Locate the cell with the specified text and output its [X, Y] center coordinate. 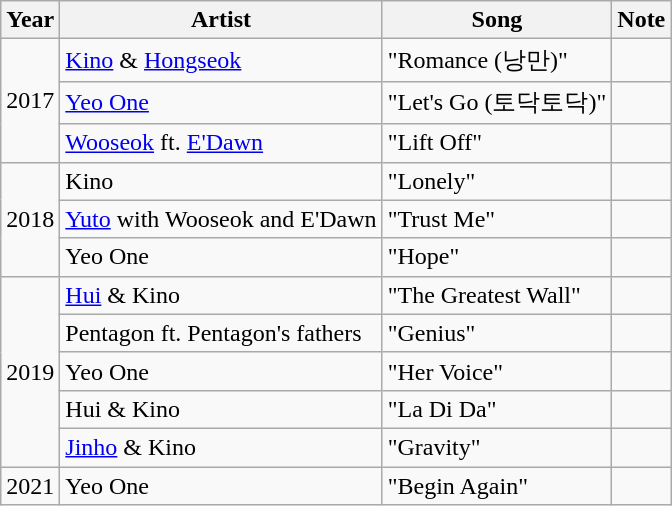
2021 [30, 485]
"Lift Off" [497, 143]
2019 [30, 371]
"Genius" [497, 333]
"Gravity" [497, 447]
Jinho & Kino [221, 447]
Artist [221, 20]
"La Di Da" [497, 409]
Note [642, 20]
"Trust Me" [497, 219]
Pentagon ft. Pentagon's fathers [221, 333]
"Begin Again" [497, 485]
"Her Voice" [497, 371]
Kino [221, 181]
Song [497, 20]
Wooseok ft. E'Dawn [221, 143]
"The Greatest Wall" [497, 295]
"Let's Go (토닥토닥)" [497, 102]
"Lonely" [497, 181]
"Hope" [497, 257]
2017 [30, 100]
"Romance (낭만)" [497, 60]
Yuto with Wooseok and E'Dawn [221, 219]
2018 [30, 219]
Kino & Hongseok [221, 60]
Year [30, 20]
